Output the [x, y] coordinate of the center of the cell containing the given text.  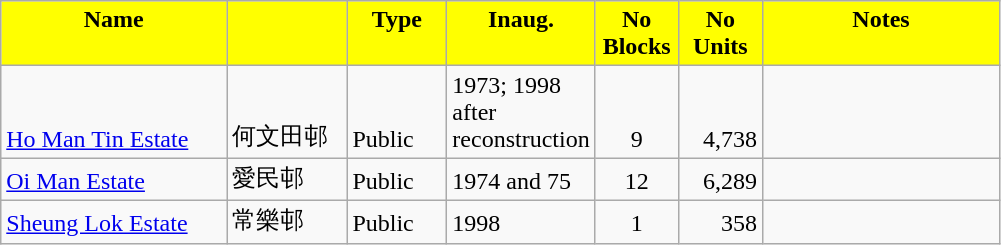
Type [397, 34]
何文田邨 [287, 112]
1998 [521, 222]
Notes [880, 34]
No Units [720, 34]
Oi Man Estate [114, 180]
No Blocks [636, 34]
1 [636, 222]
愛民邨 [287, 180]
Inaug. [521, 34]
4,738 [720, 112]
6,289 [720, 180]
358 [720, 222]
9 [636, 112]
Sheung Lok Estate [114, 222]
常樂邨 [287, 222]
1974 and 75 [521, 180]
Name [114, 34]
12 [636, 180]
Ho Man Tin Estate [114, 112]
1973; 1998 after reconstruction [521, 112]
